Pinpoint the cell where the given text exists, returning its [x, y] midpoint coordinate. 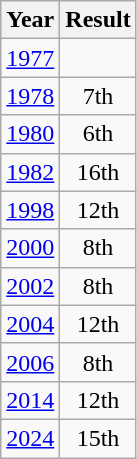
2002 [30, 286]
1980 [30, 134]
Result [98, 20]
1977 [30, 58]
2004 [30, 324]
Year [30, 20]
15th [98, 438]
7th [98, 96]
1982 [30, 172]
2000 [30, 248]
2014 [30, 400]
6th [98, 134]
2024 [30, 438]
16th [98, 172]
1998 [30, 210]
1978 [30, 96]
2006 [30, 362]
